Identify which cell holds the provided text, then report its (x, y) central coordinate. 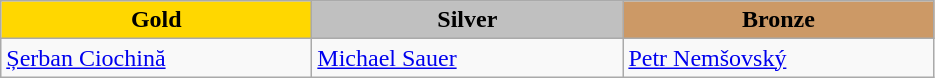
Șerban Ciochină (156, 58)
Bronze (778, 20)
Michael Sauer (468, 58)
Petr Nemšovský (778, 58)
Silver (468, 20)
Gold (156, 20)
